Output the [x, y] coordinate of the center of the cell containing the given text.  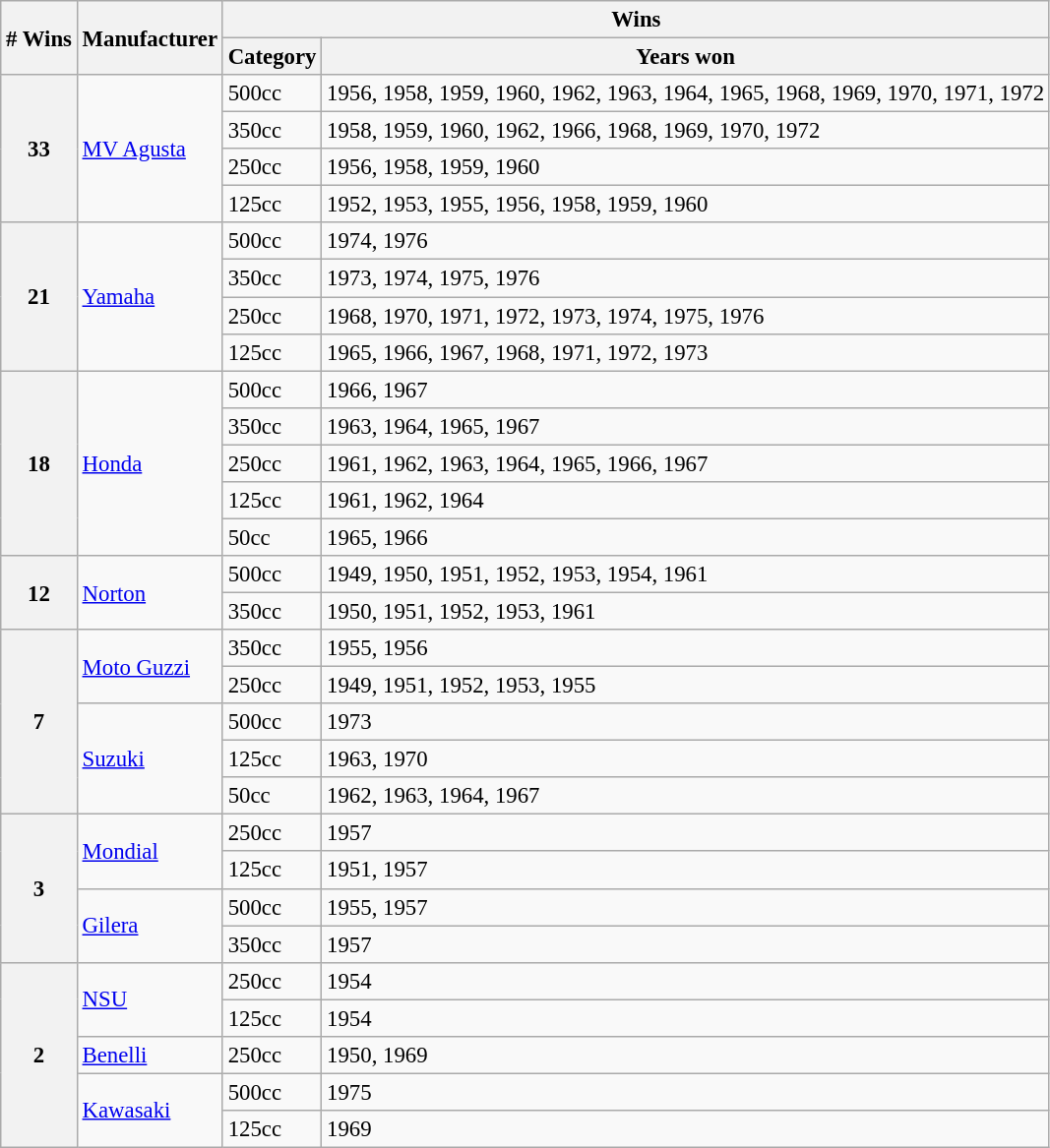
1963, 1964, 1965, 1967 [686, 426]
1975 [686, 1092]
1961, 1962, 1964 [686, 501]
7 [39, 722]
Benelli [150, 1056]
NSU [150, 999]
1951, 1957 [686, 871]
1973, 1974, 1975, 1976 [686, 278]
1950, 1951, 1952, 1953, 1961 [686, 611]
Mondial [150, 852]
Honda [150, 463]
1949, 1951, 1952, 1953, 1955 [686, 686]
# Wins [39, 37]
1965, 1966 [686, 537]
3 [39, 888]
Wins [636, 20]
1956, 1958, 1959, 1960 [686, 167]
1955, 1957 [686, 907]
1974, 1976 [686, 241]
2 [39, 1055]
1952, 1953, 1955, 1956, 1958, 1959, 1960 [686, 205]
1955, 1956 [686, 648]
1958, 1959, 1960, 1962, 1966, 1968, 1969, 1970, 1972 [686, 131]
Suzuki [150, 759]
1968, 1970, 1971, 1972, 1973, 1974, 1975, 1976 [686, 316]
21 [39, 296]
1973 [686, 722]
Years won [686, 57]
1956, 1958, 1959, 1960, 1962, 1963, 1964, 1965, 1968, 1969, 1970, 1971, 1972 [686, 93]
1949, 1950, 1951, 1952, 1953, 1954, 1961 [686, 574]
Manufacturer [150, 37]
Norton [150, 592]
Moto Guzzi [150, 667]
1966, 1967 [686, 390]
1961, 1962, 1963, 1964, 1965, 1966, 1967 [686, 463]
1963, 1970 [686, 759]
12 [39, 592]
Yamaha [150, 296]
1969 [686, 1129]
33 [39, 149]
1965, 1966, 1967, 1968, 1971, 1972, 1973 [686, 352]
Kawasaki [150, 1110]
Category [272, 57]
Gilera [150, 925]
1962, 1963, 1964, 1967 [686, 796]
18 [39, 463]
1950, 1969 [686, 1056]
MV Agusta [150, 149]
